Return the [X, Y] coordinate for the center point of the cell that contains the specified text.  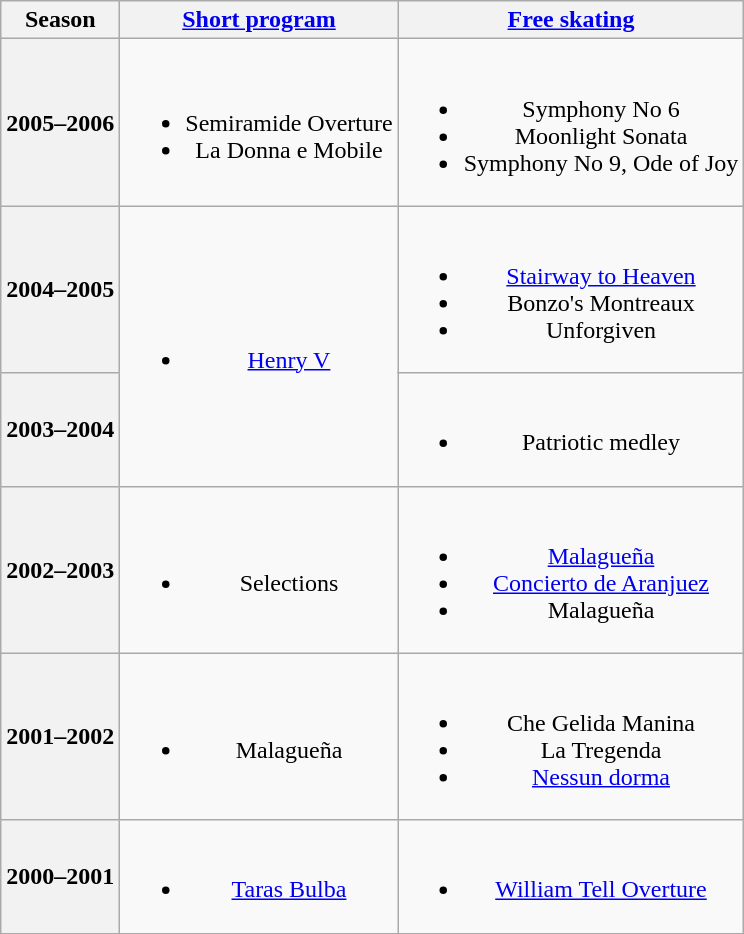
Stairway to Heaven Bonzo's Montreaux Unforgiven [571, 290]
Henry V [259, 346]
Malagueña [259, 736]
Symphony No 6 Moonlight Sonata Symphony No 9, Ode of Joy [571, 122]
Semiramide Overture La Donna e Mobile [259, 122]
2004–2005 [60, 290]
2005–2006 [60, 122]
Selections [259, 570]
Patriotic medley [571, 430]
2002–2003 [60, 570]
Che Gelida Manina La Tregenda Nessun dorma [571, 736]
2000–2001 [60, 876]
Free skating [571, 20]
Short program [259, 20]
William Tell Overture [571, 876]
Season [60, 20]
2003–2004 [60, 430]
Taras Bulba [259, 876]
2001–2002 [60, 736]
Malagueña Concierto de Aranjuez Malagueña [571, 570]
